Detect which cell encompasses the target text, then output its (x, y) center coordinate. 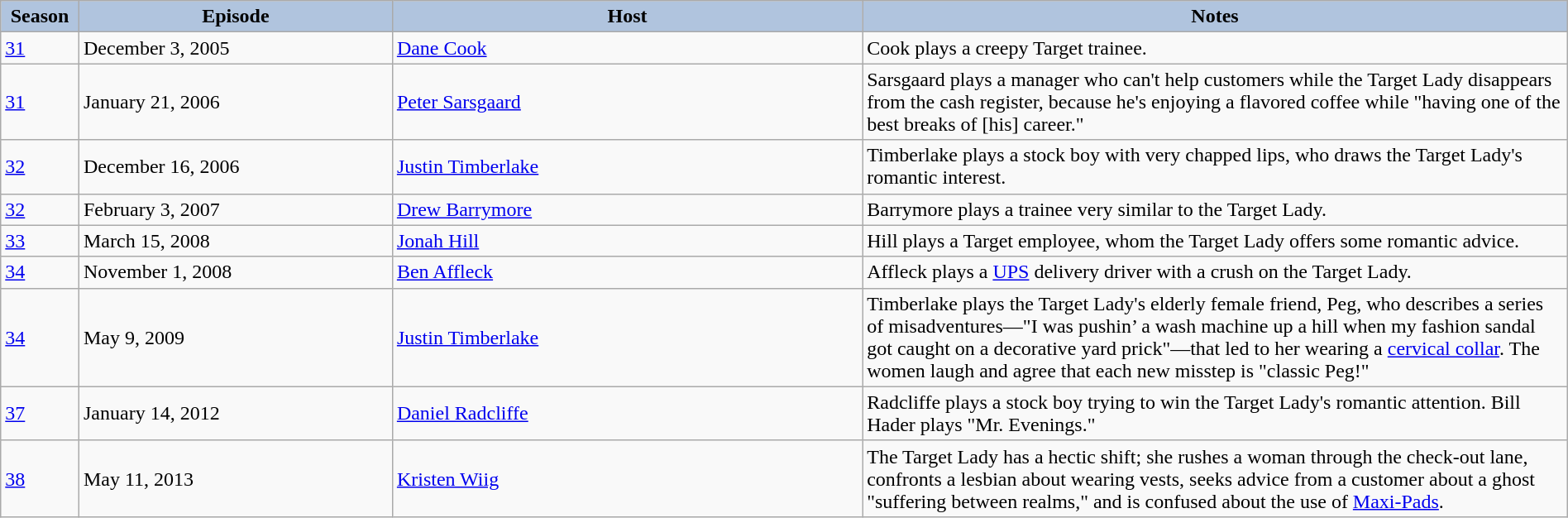
Drew Barrymore (627, 209)
37 (40, 414)
Dane Cook (627, 48)
33 (40, 241)
Notes (1216, 17)
January 14, 2012 (235, 414)
December 3, 2005 (235, 48)
Episode (235, 17)
38 (40, 478)
Radcliffe plays a stock boy trying to win the Target Lady's romantic attention. Bill Hader plays "Mr. Evenings." (1216, 414)
Daniel Radcliffe (627, 414)
May 11, 2013 (235, 478)
March 15, 2008 (235, 241)
Jonah Hill (627, 241)
Kristen Wiig (627, 478)
Hill plays a Target employee, whom the Target Lady offers some romantic advice. (1216, 241)
Host (627, 17)
Peter Sarsgaard (627, 102)
Timberlake plays a stock boy with very chapped lips, who draws the Target Lady's romantic interest. (1216, 167)
Ben Affleck (627, 272)
Cook plays a creepy Target trainee. (1216, 48)
Season (40, 17)
Affleck plays a UPS delivery driver with a crush on the Target Lady. (1216, 272)
Barrymore plays a trainee very similar to the Target Lady. (1216, 209)
December 16, 2006 (235, 167)
November 1, 2008 (235, 272)
February 3, 2007 (235, 209)
May 9, 2009 (235, 338)
January 21, 2006 (235, 102)
